Pinpoint the cell where the given text exists, returning its [X, Y] midpoint coordinate. 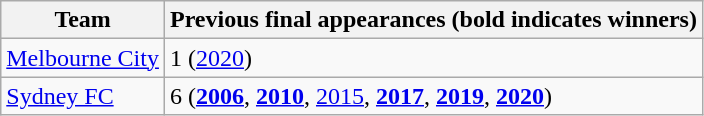
6 (2006, 2010, 2015, 2017, 2019, 2020) [433, 96]
1 (2020) [433, 58]
Melbourne City [83, 58]
Previous final appearances (bold indicates winners) [433, 20]
Team [83, 20]
Sydney FC [83, 96]
